Locate the cell with the specified text and output its (X, Y) center coordinate. 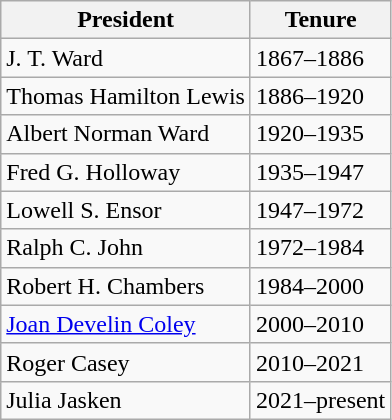
Lowell S. Ensor (126, 210)
1935–1947 (320, 172)
Ralph C. John (126, 248)
2010–2021 (320, 362)
1867–1886 (320, 58)
Albert Norman Ward (126, 134)
Roger Casey (126, 362)
President (126, 20)
Robert H. Chambers (126, 286)
1947–1972 (320, 210)
1886–1920 (320, 96)
Tenure (320, 20)
J. T. Ward (126, 58)
Fred G. Holloway (126, 172)
Julia Jasken (126, 400)
Joan Develin Coley (126, 324)
1972–1984 (320, 248)
2000–2010 (320, 324)
Thomas Hamilton Lewis (126, 96)
1984–2000 (320, 286)
2021–present (320, 400)
1920–1935 (320, 134)
